For the text-containing cell, return its midpoint in [X, Y] coordinate format. 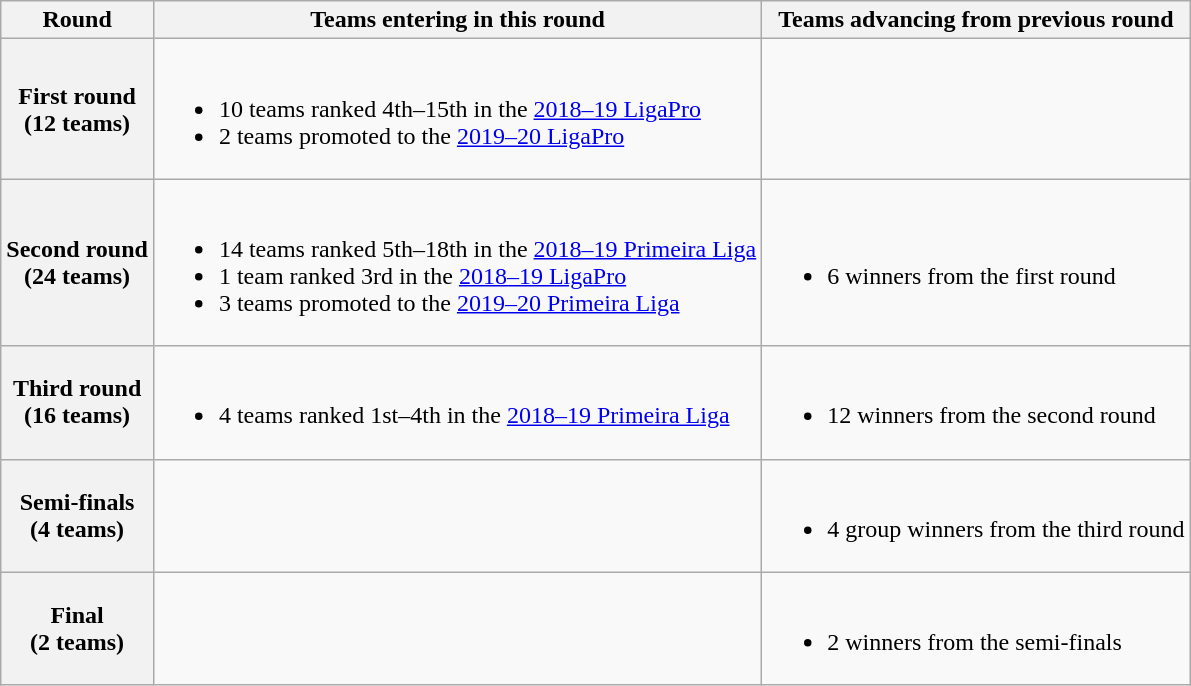
Final(2 teams) [78, 628]
12 winners from the second round [976, 402]
2 winners from the semi-finals [976, 628]
4 group winners from the third round [976, 516]
14 teams ranked 5th–18th in the 2018–19 Primeira Liga1 team ranked 3rd in the 2018–19 LigaPro3 teams promoted to the 2019–20 Primeira Liga [457, 262]
Third round(16 teams) [78, 402]
First round(12 teams) [78, 109]
Semi-finals(4 teams) [78, 516]
Teams entering in this round [457, 20]
10 teams ranked 4th–15th in the 2018–19 LigaPro2 teams promoted to the 2019–20 LigaPro [457, 109]
Second round(24 teams) [78, 262]
6 winners from the first round [976, 262]
4 teams ranked 1st–4th in the 2018–19 Primeira Liga [457, 402]
Teams advancing from previous round [976, 20]
Round [78, 20]
